From the cell containing the given text, extract its center point as (x, y) coordinate. 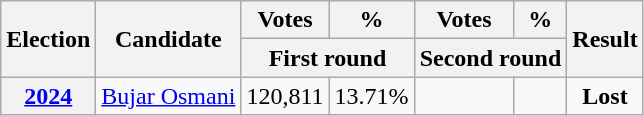
13.71% (372, 96)
Election (48, 39)
Lost (605, 96)
2024 (48, 96)
Result (605, 39)
Bujar Osmani (168, 96)
120,811 (285, 96)
Second round (490, 58)
Candidate (168, 39)
First round (328, 58)
